Extract the (X, Y) coordinate from the center of the cell holding the provided text.  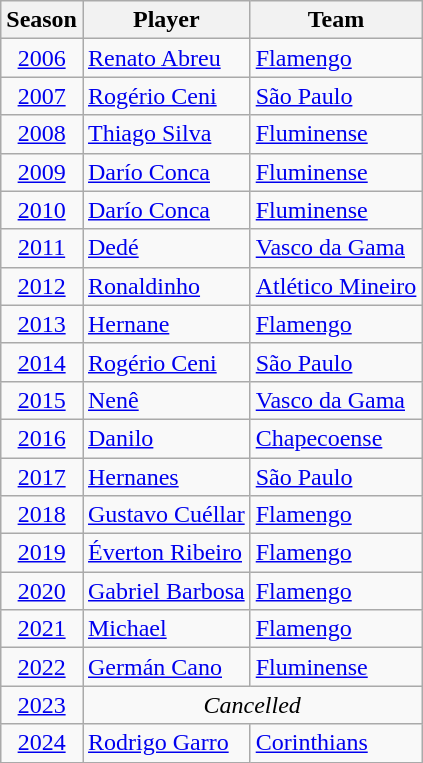
Thiago Silva (166, 134)
2016 (42, 438)
Nenê (166, 400)
2012 (42, 286)
2011 (42, 248)
Germán Cano (166, 667)
2015 (42, 400)
Cancelled (252, 705)
Season (42, 20)
Gustavo Cuéllar (166, 515)
2020 (42, 591)
2021 (42, 629)
Player (166, 20)
2008 (42, 134)
2018 (42, 515)
Hernane (166, 324)
Corinthians (336, 743)
Danilo (166, 438)
2010 (42, 210)
2023 (42, 705)
Ronaldinho (166, 286)
2019 (42, 553)
Renato Abreu (166, 58)
2013 (42, 324)
Éverton Ribeiro (166, 553)
Chapecoense (336, 438)
2017 (42, 477)
Gabriel Barbosa (166, 591)
2006 (42, 58)
2007 (42, 96)
2009 (42, 172)
Team (336, 20)
Rodrigo Garro (166, 743)
Hernanes (166, 477)
2024 (42, 743)
Michael (166, 629)
2022 (42, 667)
Dedé (166, 248)
2014 (42, 362)
Atlético Mineiro (336, 286)
